Search for the cell housing the specified text and yield its [x, y] center coordinate. 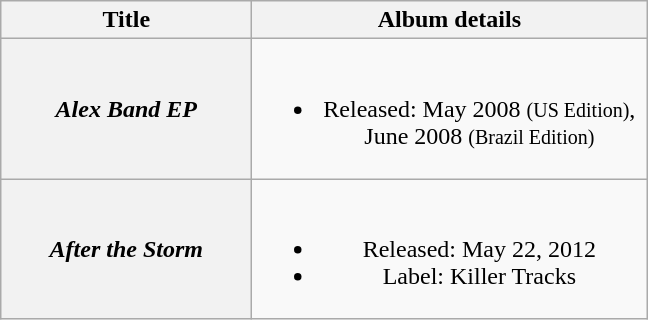
Released: May 22, 2012Label: Killer Tracks [450, 249]
Album details [450, 20]
Released: May 2008 (US Edition),June 2008 (Brazil Edition) [450, 109]
Title [126, 20]
Alex Band EP [126, 109]
After the Storm [126, 249]
